Locate the cell with the specified text and output its [x, y] center coordinate. 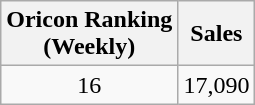
Oricon Ranking(Weekly) [90, 34]
16 [90, 85]
Sales [216, 34]
17,090 [216, 85]
